Detect which cell encompasses the target text, then output its (x, y) center coordinate. 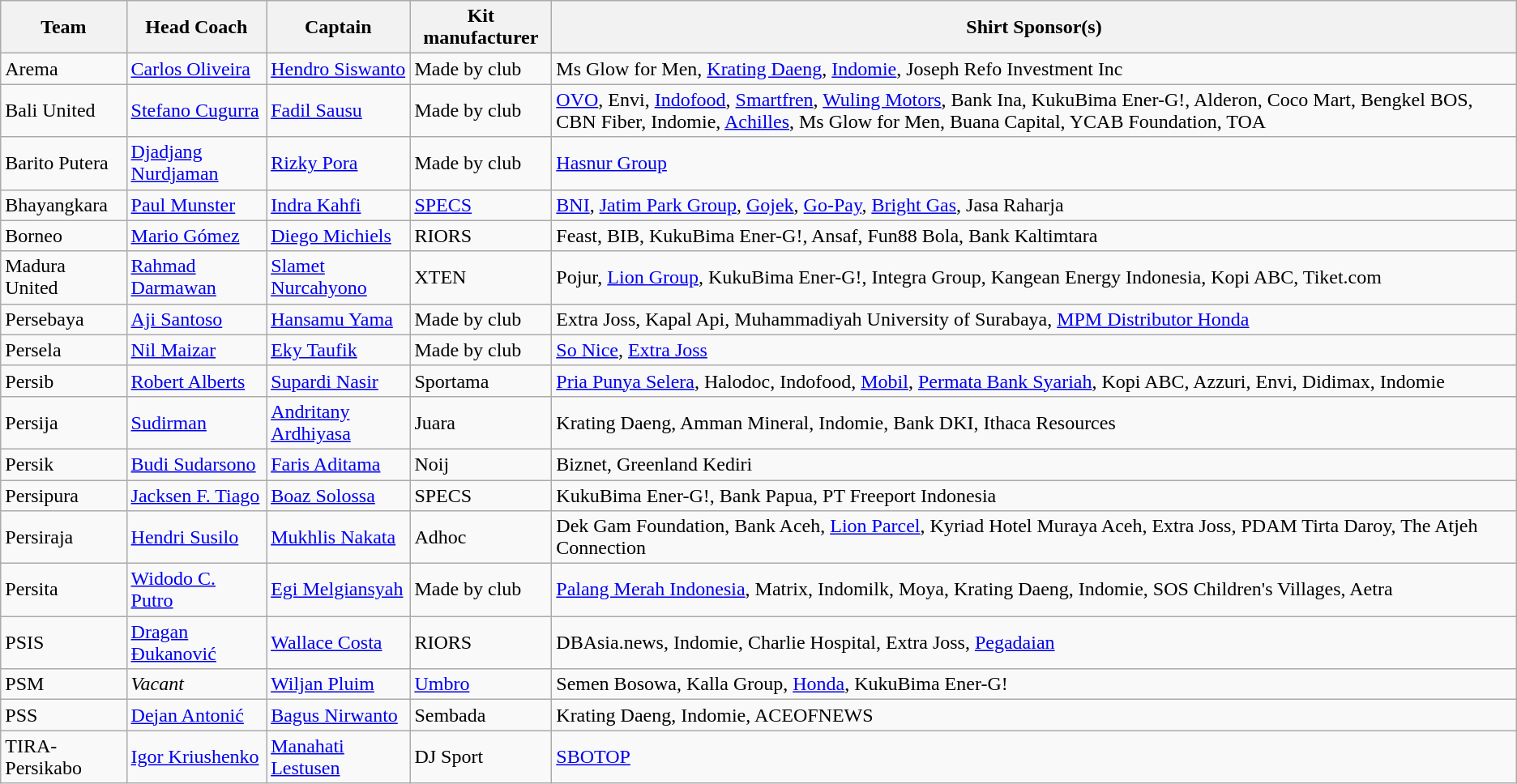
Diego Michiels (339, 236)
Pojur, Lion Group, KukuBima Ener-G!, Integra Group, Kangean Energy Indonesia, Kopi ABC, Tiket.com (1034, 277)
Krating Daeng, Indomie, ACEOFNEWS (1034, 715)
Noij (481, 464)
Persipura (63, 495)
Captain (339, 28)
Fadil Sausu (339, 110)
Dek Gam Foundation, Bank Aceh, Lion Parcel, Kyriad Hotel Muraya Aceh, Extra Joss, PDAM Tirta Daroy, The Atjeh Connection (1034, 538)
DJ Sport (481, 756)
Nil Maizar (196, 350)
Team (63, 28)
Persebaya (63, 319)
Vacant (196, 684)
Hendro Siswanto (339, 69)
Hendri Susilo (196, 538)
Carlos Oliveira (196, 69)
Sudirman (196, 423)
So Nice, Extra Joss (1034, 350)
Jacksen F. Tiago (196, 495)
Mario Gómez (196, 236)
Palang Merah Indonesia, Matrix, Indomilk, Moya, Krating Daeng, Indomie, SOS Children's Villages, Aetra (1034, 590)
Dejan Antonić (196, 715)
Extra Joss, Kapal Api, Muhammadiyah University of Surabaya, MPM Distributor Honda (1034, 319)
Stefano Cugurra (196, 110)
Semen Bosowa, Kalla Group, Honda, KukuBima Ener-G! (1034, 684)
Robert Alberts (196, 381)
Persita (63, 590)
Barito Putera (63, 164)
Feast, BIB, KukuBima Ener-G!, Ansaf, Fun88 Bola, Bank Kaltimtara (1034, 236)
Faris Aditama (339, 464)
PSS (63, 715)
Bhayangkara (63, 205)
XTEN (481, 277)
Umbro (481, 684)
Juara (481, 423)
Paul Munster (196, 205)
Boaz Solossa (339, 495)
Widodo C. Putro (196, 590)
BNI, Jatim Park Group, Gojek, Go-Pay, Bright Gas, Jasa Raharja (1034, 205)
KukuBima Ener-G!, Bank Papua, PT Freeport Indonesia (1034, 495)
Rizky Pora (339, 164)
Pria Punya Selera, Halodoc, Indofood, Mobil, Permata Bank Syariah, Kopi ABC, Azzuri, Envi, Didimax, Indomie (1034, 381)
Wiljan Pluim (339, 684)
Adhoc (481, 538)
Head Coach (196, 28)
Shirt Sponsor(s) (1034, 28)
Djadjang Nurdjaman (196, 164)
PSIS (63, 643)
Dragan Đukanović (196, 643)
TIRA-Persikabo (63, 756)
Sembada (481, 715)
Sportama (481, 381)
PSM (63, 684)
Hasnur Group (1034, 164)
Supardi Nasir (339, 381)
Hansamu Yama (339, 319)
Andritany Ardhiyasa (339, 423)
Slamet Nurcahyono (339, 277)
Budi Sudarsono (196, 464)
Aji Santoso (196, 319)
Igor Kriushenko (196, 756)
Krating Daeng, Amman Mineral, Indomie, Bank DKI, Ithaca Resources (1034, 423)
Arema (63, 69)
Mukhlis Nakata (339, 538)
Biznet, Greenland Kediri (1034, 464)
Manahati Lestusen (339, 756)
SBOTOP (1034, 756)
Egi Melgiansyah (339, 590)
Eky Taufik (339, 350)
Persiraja (63, 538)
Persik (63, 464)
Wallace Costa (339, 643)
Borneo (63, 236)
Persib (63, 381)
Bali United (63, 110)
Madura United (63, 277)
DBAsia.news, Indomie, Charlie Hospital, Extra Joss, Pegadaian (1034, 643)
Ms Glow for Men, Krating Daeng, Indomie, Joseph Refo Investment Inc (1034, 69)
Indra Kahfi (339, 205)
Persela (63, 350)
Rahmad Darmawan (196, 277)
Bagus Nirwanto (339, 715)
Kit manufacturer (481, 28)
Persija (63, 423)
